Locate the cell with the specified text and output its (x, y) center coordinate. 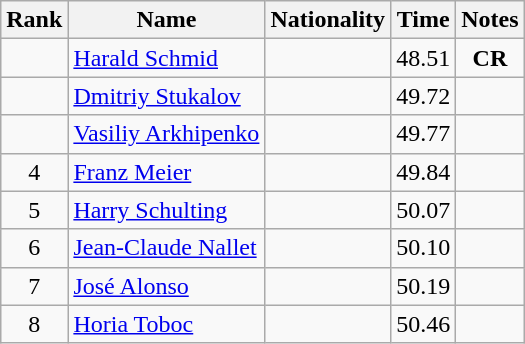
50.10 (424, 248)
5 (34, 210)
4 (34, 172)
Dmitriy Stukalov (166, 96)
49.77 (424, 134)
CR (490, 58)
48.51 (424, 58)
6 (34, 248)
José Alonso (166, 286)
Harry Schulting (166, 210)
49.84 (424, 172)
Notes (490, 20)
Rank (34, 20)
Name (166, 20)
49.72 (424, 96)
Time (424, 20)
Franz Meier (166, 172)
Nationality (328, 20)
Vasiliy Arkhipenko (166, 134)
Horia Toboc (166, 324)
50.46 (424, 324)
50.19 (424, 286)
50.07 (424, 210)
7 (34, 286)
Harald Schmid (166, 58)
8 (34, 324)
Jean-Claude Nallet (166, 248)
